Identify which cell holds the provided text, then report its (X, Y) central coordinate. 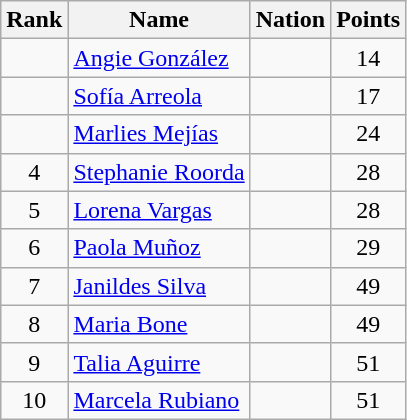
Talia Aguirre (159, 362)
Lorena Vargas (159, 210)
9 (34, 362)
29 (368, 248)
8 (34, 324)
7 (34, 286)
4 (34, 172)
Sofía Arreola (159, 96)
5 (34, 210)
Angie González (159, 58)
Maria Bone (159, 324)
10 (34, 400)
14 (368, 58)
Nation (290, 20)
Points (368, 20)
Paola Muñoz (159, 248)
Rank (34, 20)
Name (159, 20)
Marcela Rubiano (159, 400)
Stephanie Roorda (159, 172)
24 (368, 134)
Janildes Silva (159, 286)
17 (368, 96)
6 (34, 248)
Marlies Mejías (159, 134)
